Pinpoint the cell where the given text exists, returning its [X, Y] midpoint coordinate. 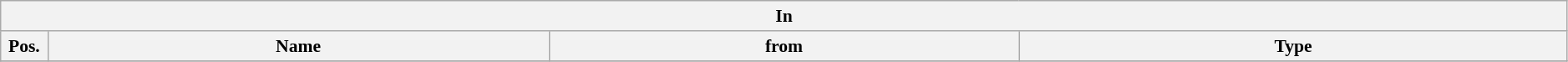
Pos. [24, 46]
from [784, 46]
Name [298, 46]
In [784, 16]
Type [1293, 46]
